Detect which cell encompasses the target text, then output its [X, Y] center coordinate. 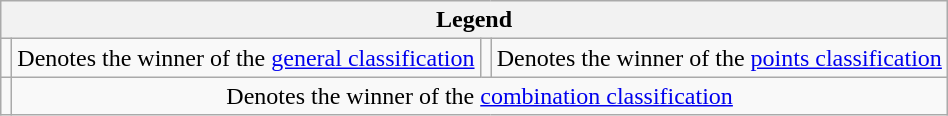
Denotes the winner of the combination classification [480, 96]
Denotes the winner of the points classification [719, 58]
Denotes the winner of the general classification [246, 58]
Legend [474, 20]
